Locate the cell with the specified text and output its [X, Y] center coordinate. 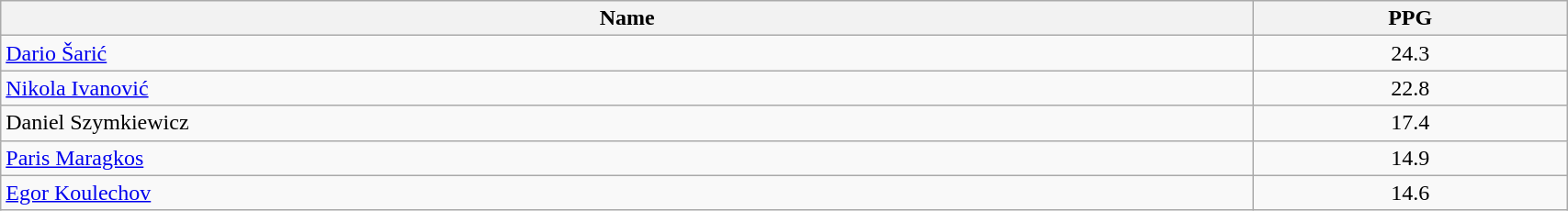
Paris Maragkos [627, 158]
14.6 [1411, 193]
14.9 [1411, 158]
24.3 [1411, 53]
22.8 [1411, 88]
Name [627, 18]
Nikola Ivanović [627, 88]
Dario Šarić [627, 53]
Daniel Szymkiewicz [627, 123]
Egor Koulechov [627, 193]
17.4 [1411, 123]
PPG [1411, 18]
